Output the [X, Y] coordinate of the center of the cell containing the given text.  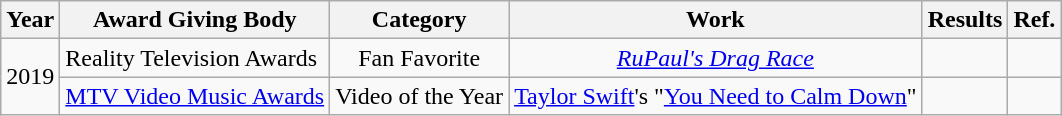
Ref. [1034, 20]
Fan Favorite [420, 58]
Award Giving Body [195, 20]
Reality Television Awards [195, 58]
Video of the Year [420, 96]
Category [420, 20]
Work [716, 20]
2019 [30, 77]
MTV Video Music Awards [195, 96]
Taylor Swift's "You Need to Calm Down" [716, 96]
Year [30, 20]
Results [965, 20]
RuPaul's Drag Race [716, 58]
